Pinpoint the cell where the given text exists, returning its [x, y] midpoint coordinate. 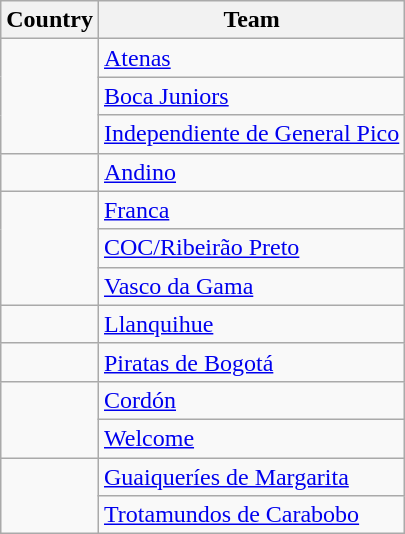
Vasco da Gama [251, 286]
Llanquihue [251, 324]
Independiente de General Pico [251, 134]
Team [251, 20]
Boca Juniors [251, 96]
Trotamundos de Carabobo [251, 515]
Piratas de Bogotá [251, 362]
COC/Ribeirão Preto [251, 248]
Andino [251, 172]
Atenas [251, 58]
Franca [251, 210]
Welcome [251, 438]
Cordón [251, 400]
Guaiqueríes de Margarita [251, 477]
Country [50, 20]
